Detect which cell encompasses the target text, then output its [x, y] center coordinate. 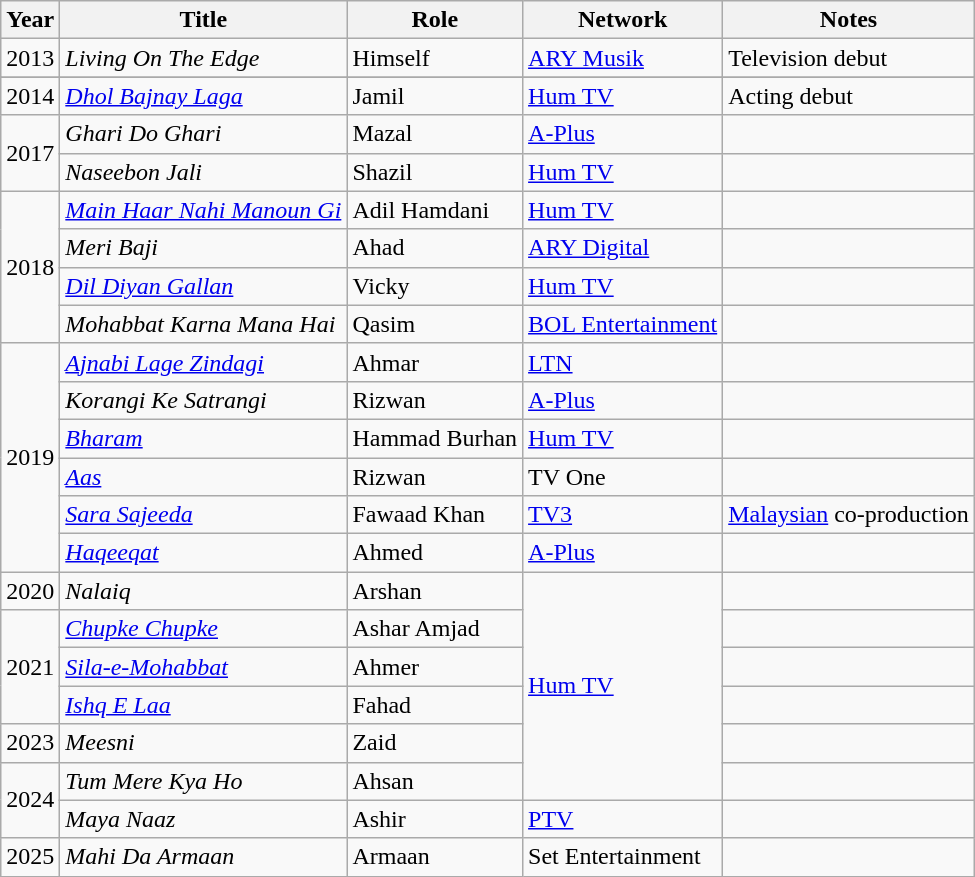
Qasim [435, 324]
ARY Musik [623, 58]
Fahad [435, 705]
Mahi Da Armaan [204, 857]
2018 [30, 267]
Tum Mere Kya Ho [204, 781]
2014 [30, 96]
Naseebon Jali [204, 172]
TV3 [623, 515]
Mohabbat Karna Mana Hai [204, 324]
Aas [204, 477]
PTV [623, 819]
Ghari Do Ghari [204, 134]
Sila-e-Mohabbat [204, 667]
Dhol Bajnay Laga [204, 96]
Jamil [435, 96]
Ahmar [435, 362]
Ahad [435, 248]
Television debut [849, 58]
Acting debut [849, 96]
Set Entertainment [623, 857]
Maya Naaz [204, 819]
Ajnabi Lage Zindagi [204, 362]
Chupke Chupke [204, 629]
Mazal [435, 134]
Nalaiq [204, 591]
Ashir [435, 819]
Armaan [435, 857]
Living On The Edge [204, 58]
2025 [30, 857]
Title [204, 20]
Malaysian co-production [849, 515]
TV One [623, 477]
2017 [30, 153]
Himself [435, 58]
Network [623, 20]
Hammad Burhan [435, 438]
Meri Baji [204, 248]
2021 [30, 667]
Shazil [435, 172]
Main Haar Nahi Manoun Gi [204, 210]
Bharam [204, 438]
Vicky [435, 286]
Haqeeqat [204, 553]
LTN [623, 362]
Zaid [435, 743]
2013 [30, 58]
ARY Digital [623, 248]
Ishq E Laa [204, 705]
Year [30, 20]
Meesni [204, 743]
Korangi Ke Satrangi [204, 400]
2024 [30, 800]
Ahmed [435, 553]
Dil Diyan Gallan [204, 286]
2023 [30, 743]
Adil Hamdani [435, 210]
Ahsan [435, 781]
2019 [30, 457]
Role [435, 20]
Ahmer [435, 667]
2020 [30, 591]
Notes [849, 20]
BOL Entertainment [623, 324]
Sara Sajeeda [204, 515]
Ashar Amjad [435, 629]
Arshan [435, 591]
Fawaad Khan [435, 515]
